Provide the (x, y) coordinate of the cell's center where the given text is located.  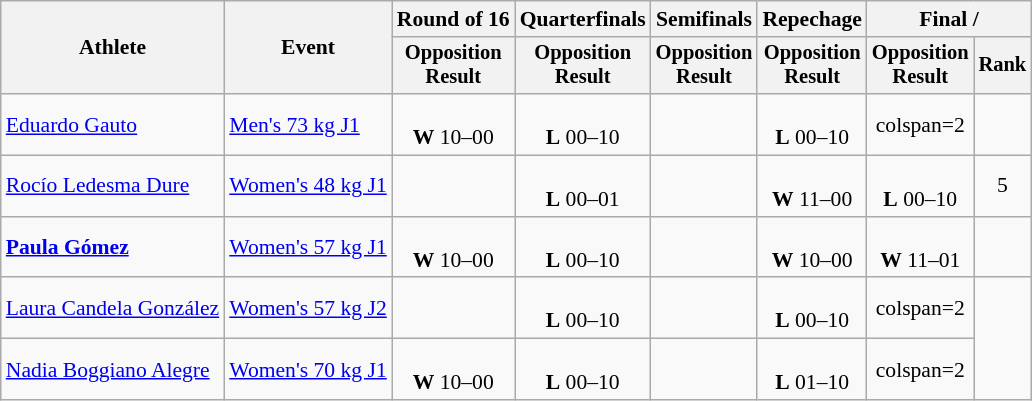
Laura Candela González (112, 308)
Rank (1003, 66)
W 11–01 (920, 248)
Women's 57 kg J1 (308, 248)
Rocío Ledesma Dure (112, 186)
Eduardo Gauto (112, 124)
Paula Gómez (112, 248)
Event (308, 48)
Semifinals (704, 19)
Women's 48 kg J1 (308, 186)
Men's 73 kg J1 (308, 124)
Women's 57 kg J2 (308, 308)
Athlete (112, 48)
L 00–01 (583, 186)
Nadia Boggiano Alegre (112, 370)
Women's 70 kg J1 (308, 370)
Round of 16 (454, 19)
L 01–10 (812, 370)
W 11–00 (812, 186)
Quarterfinals (583, 19)
Repechage (812, 19)
Final / (949, 19)
5 (1003, 186)
